Identify which cell holds the provided text, then report its [X, Y] central coordinate. 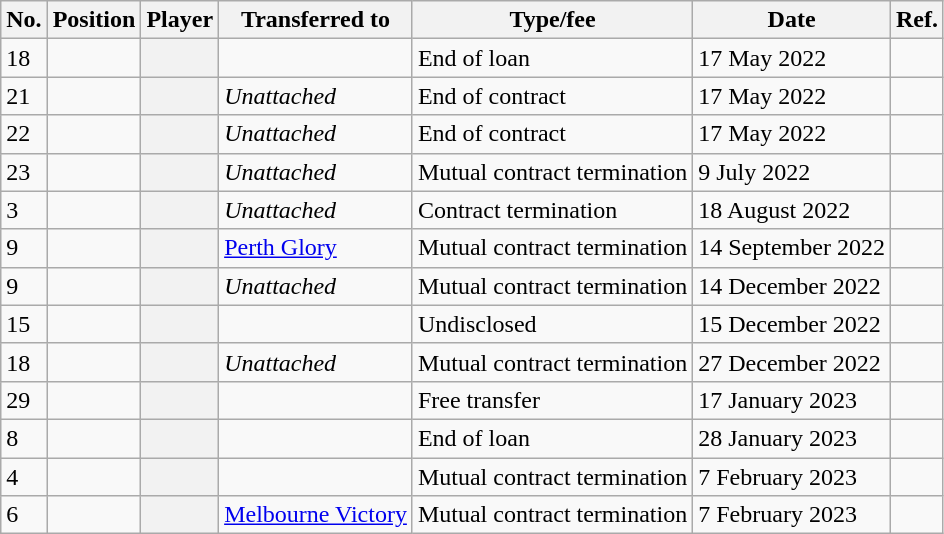
6 [24, 515]
Free transfer [552, 400]
Melbourne Victory [316, 515]
9 July 2022 [792, 172]
Undisclosed [552, 324]
Player [180, 20]
28 January 2023 [792, 438]
18 August 2022 [792, 210]
3 [24, 210]
27 December 2022 [792, 362]
15 [24, 324]
4 [24, 477]
29 [24, 400]
No. [24, 20]
Contract termination [552, 210]
23 [24, 172]
22 [24, 134]
8 [24, 438]
Position [94, 20]
21 [24, 96]
Transferred to [316, 20]
15 December 2022 [792, 324]
14 December 2022 [792, 286]
Type/fee [552, 20]
17 January 2023 [792, 400]
Perth Glory [316, 248]
Ref. [916, 20]
14 September 2022 [792, 248]
Date [792, 20]
